Find where the given text appears and provide that cell's center as (X, Y) coordinate. 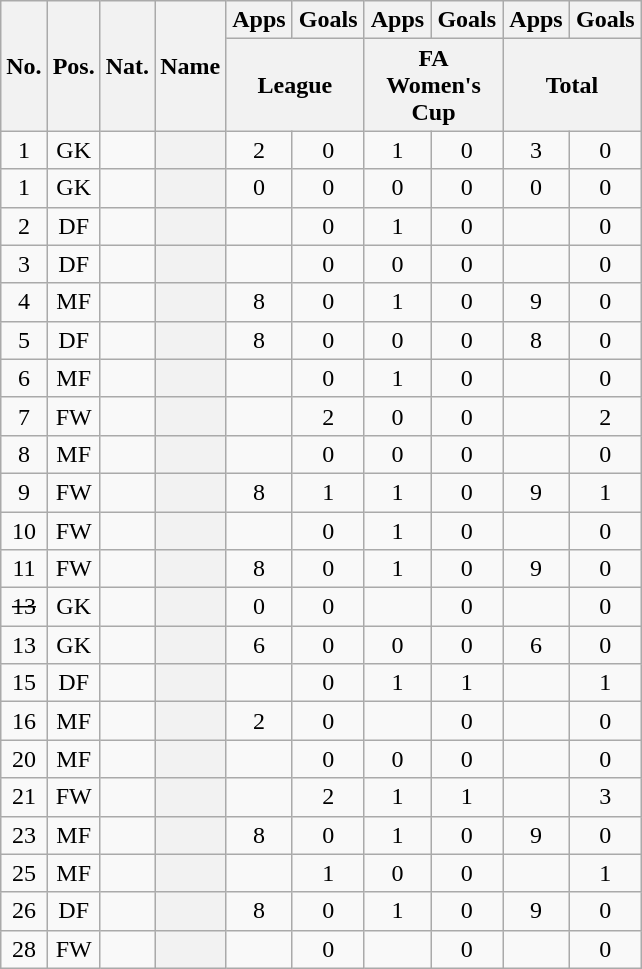
25 (24, 873)
Total (572, 85)
Pos. (74, 66)
4 (24, 302)
5 (24, 340)
28 (24, 949)
21 (24, 797)
20 (24, 759)
No. (24, 66)
FA Women's Cup (434, 85)
16 (24, 721)
Nat. (127, 66)
15 (24, 683)
10 (24, 531)
26 (24, 911)
Name (190, 66)
11 (24, 569)
7 (24, 416)
23 (24, 835)
League (296, 85)
